Return [x, y] of the center of cell containing provided text 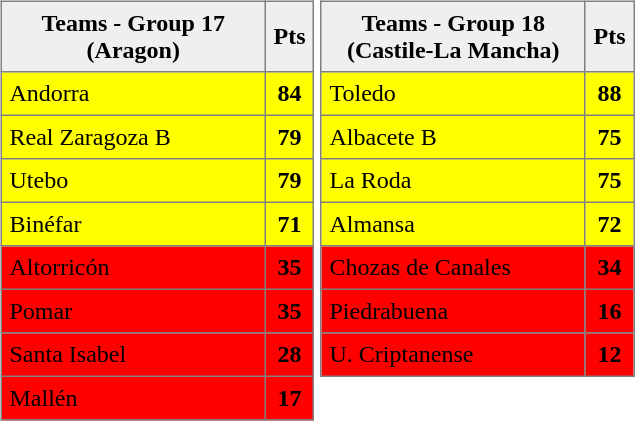
Santa Isabel [133, 355]
16 [609, 311]
Teams - Group 17 (Aragon) [133, 36]
Andorra [133, 94]
12 [609, 355]
72 [609, 224]
Toledo [453, 94]
88 [609, 94]
La Roda [453, 181]
Almansa [453, 224]
Chozas de Canales [453, 268]
71 [289, 224]
84 [289, 94]
Mallén [133, 398]
Binéfar [133, 224]
Pomar [133, 311]
Piedrabuena [453, 311]
Utebo [133, 181]
17 [289, 398]
34 [609, 268]
Teams - Group 18 (Castile-La Mancha) [453, 36]
28 [289, 355]
Real Zaragoza B [133, 137]
Albacete B [453, 137]
U. Criptanense [453, 355]
Altorricón [133, 268]
